Extract the [X, Y] coordinate from the center of the cell holding the provided text.  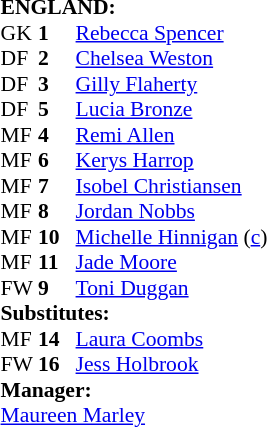
3 [57, 84]
4 [57, 135]
2 [57, 59]
6 [57, 161]
16 [57, 365]
8 [57, 211]
9 [57, 288]
GK [20, 33]
1 [57, 33]
10 [57, 237]
7 [57, 186]
14 [57, 339]
11 [57, 263]
5 [57, 109]
